Search for the cell housing the specified text and yield its [x, y] center coordinate. 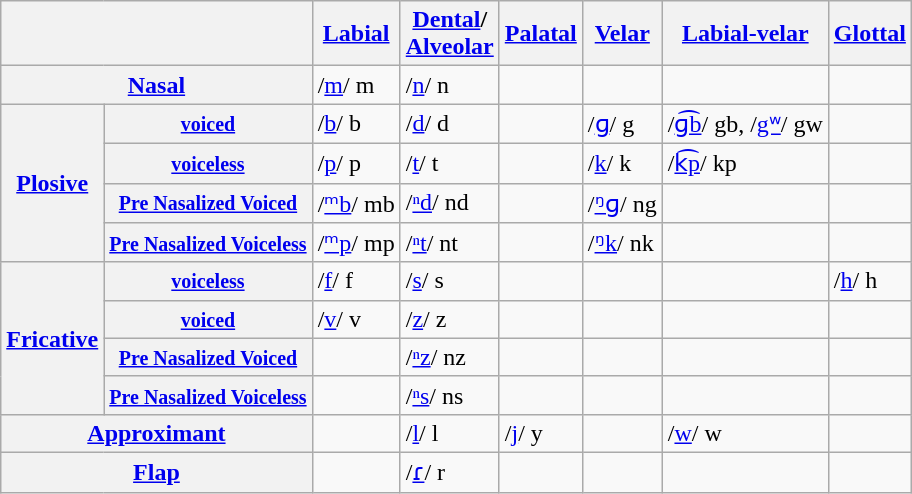
/ⁿd/ nd [450, 203]
/ⁿs/ ns [450, 395]
/b/ b [356, 124]
/ᵐb/ mb [356, 203]
/p/ p [356, 163]
/ⁿt/ nt [450, 243]
/m/ m [356, 85]
Plosive [52, 183]
/j/ y [540, 433]
Labial-velar [745, 34]
Labial [356, 34]
/k͡p/ kp [745, 163]
Nasal [156, 85]
Approximant [156, 433]
/w/ w [745, 433]
/ᵑk/ nk [622, 243]
Fricative [52, 338]
/n/ n [450, 85]
/z/ z [450, 319]
Velar [622, 34]
Flap [156, 472]
/ᵑɡ/ ng [622, 203]
/l/ l [450, 433]
/d/ d [450, 124]
/ɡ͡b/ gb, /gʷ/ gw [745, 124]
/s/ s [450, 281]
Palatal [540, 34]
Glottal [870, 34]
/ɡ/ g [622, 124]
/ⁿz/ nz [450, 357]
/v/ v [356, 319]
Dental/Alveolar [450, 34]
/f/ f [356, 281]
/h/ h [870, 281]
/ᵐp/ mp [356, 243]
/t/ t [450, 163]
/k/ k [622, 163]
/ɾ/ r [450, 472]
